Determine the (X, Y) coordinate at the center of the cell enclosing the given text.  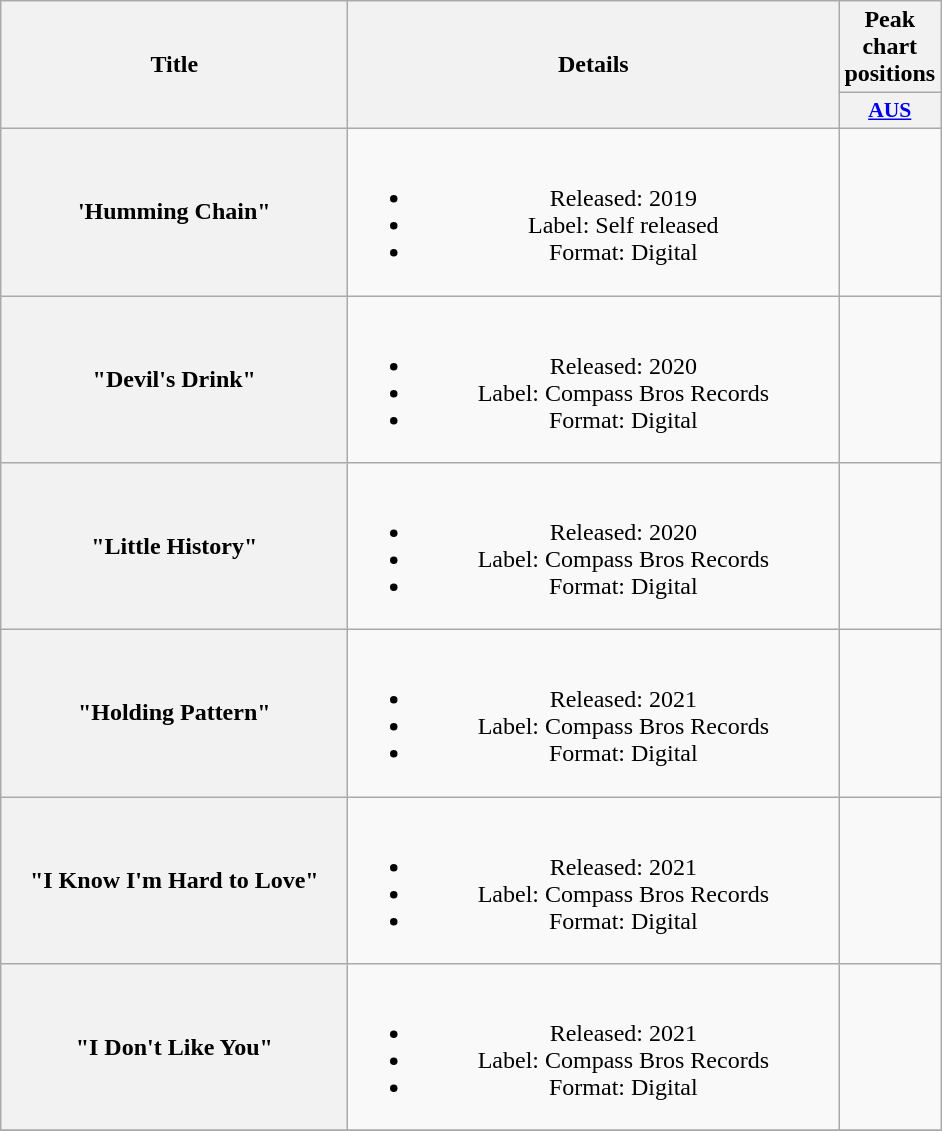
"I Know I'm Hard to Love" (174, 880)
"I Don't Like You" (174, 1048)
Details (594, 65)
Peak chart positions (890, 47)
AUS (890, 111)
"Holding Pattern" (174, 714)
"Devil's Drink" (174, 380)
Title (174, 65)
Released: 2019Label: Self releasedFormat: Digital (594, 212)
'Humming Chain" (174, 212)
"Little History" (174, 546)
